Capture the cell that displays the provided text and extract its [X, Y] central coordinate. 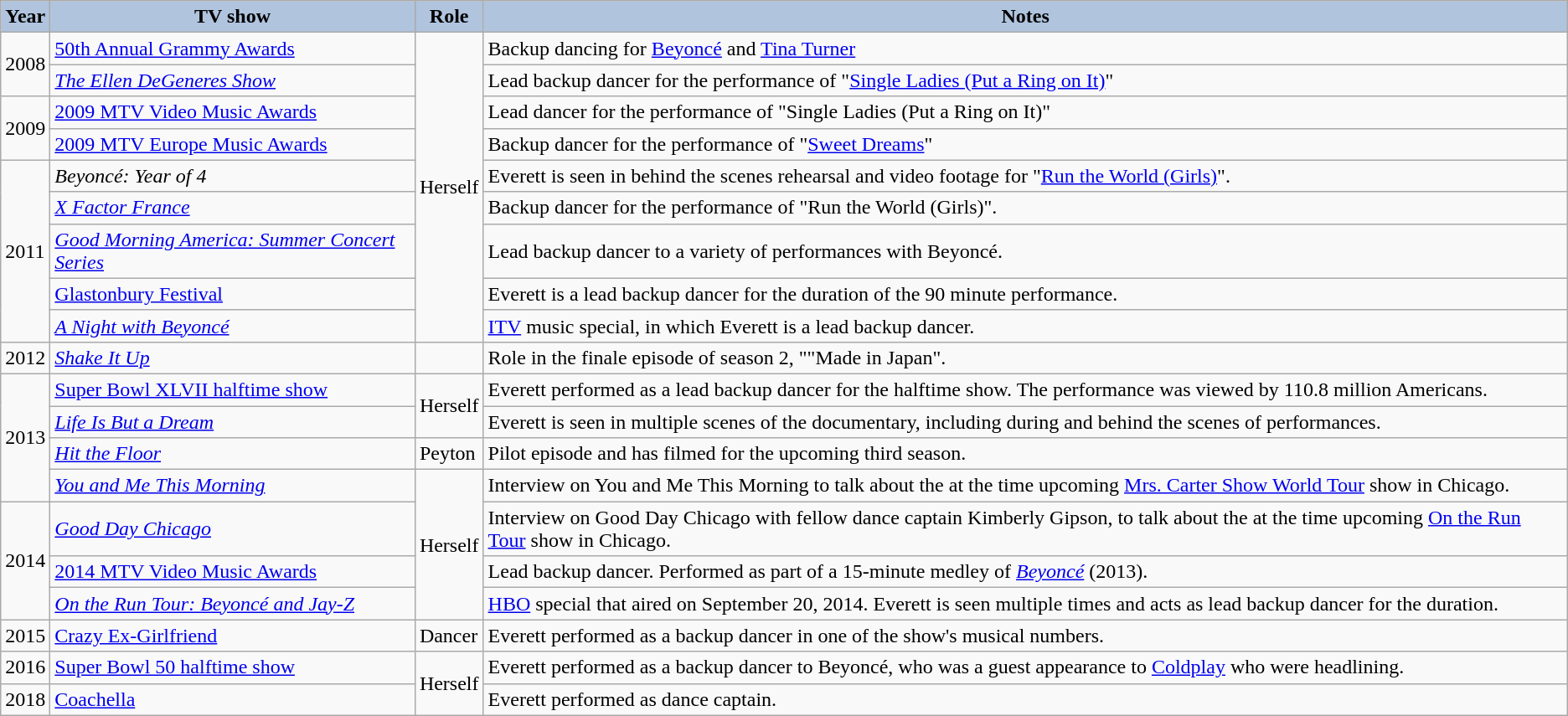
Beyoncé: Year of 4 [233, 176]
You and Me This Morning [233, 486]
2018 [25, 699]
Coachella [233, 699]
The Ellen DeGeneres Show [233, 80]
Peyton [449, 454]
Everett is a lead backup dancer for the duration of the 90 minute performance. [1025, 294]
Good Morning America: Summer Concert Series [233, 251]
Lead dancer for the performance of "Single Ladies (Put a Ring on It)" [1025, 112]
2014 [25, 561]
Everett is seen in multiple scenes of the documentary, including during and behind the scenes of performances. [1025, 421]
2011 [25, 251]
2009 MTV Europe Music Awards [233, 144]
Role [449, 17]
Everett performed as a lead backup dancer for the halftime show. The performance was viewed by 110.8 million Americans. [1025, 389]
Glastonbury Festival [233, 294]
2014 MTV Video Music Awards [233, 572]
Dancer [449, 636]
Lead backup dancer to a variety of performances with Beyoncé. [1025, 251]
TV show [233, 17]
Good Day Chicago [233, 529]
Everett performed as a backup dancer to Beyoncé, who was a guest appearance to Coldplay who were headlining. [1025, 667]
Lead backup dancer for the performance of "Single Ladies (Put a Ring on It)" [1025, 80]
Super Bowl 50 halftime show [233, 667]
Pilot episode and has filmed for the upcoming third season. [1025, 454]
Everett is seen in behind the scenes rehearsal and video footage for "Run the World (Girls)". [1025, 176]
Crazy Ex-Girlfriend [233, 636]
Lead backup dancer. Performed as part of a 15-minute medley of Beyoncé (2013). [1025, 572]
Interview on You and Me This Morning to talk about the at the time upcoming Mrs. Carter Show World Tour show in Chicago. [1025, 486]
2009 MTV Video Music Awards [233, 112]
HBO special that aired on September 20, 2014. Everett is seen multiple times and acts as lead backup dancer for the duration. [1025, 604]
Interview on Good Day Chicago with fellow dance captain Kimberly Gipson, to talk about the at the time upcoming On the Run Tour show in Chicago. [1025, 529]
2013 [25, 437]
ITV music special, in which Everett is a lead backup dancer. [1025, 326]
2015 [25, 636]
2012 [25, 358]
2016 [25, 667]
50th Annual Grammy Awards [233, 49]
2009 [25, 128]
Shake It Up [233, 358]
Hit the Floor [233, 454]
Everett performed as a backup dancer in one of the show's musical numbers. [1025, 636]
Everett performed as dance captain. [1025, 699]
Backup dancer for the performance of "Run the World (Girls)". [1025, 208]
X Factor France [233, 208]
Backup dancing for Beyoncé and Tina Turner [1025, 49]
Super Bowl XLVII halftime show [233, 389]
Role in the finale episode of season 2, ""Made in Japan". [1025, 358]
Notes [1025, 17]
Life Is But a Dream [233, 421]
Year [25, 17]
Backup dancer for the performance of "Sweet Dreams" [1025, 144]
2008 [25, 64]
On the Run Tour: Beyoncé and Jay-Z [233, 604]
A Night with Beyoncé [233, 326]
